Return [x, y] of the center of cell containing provided text 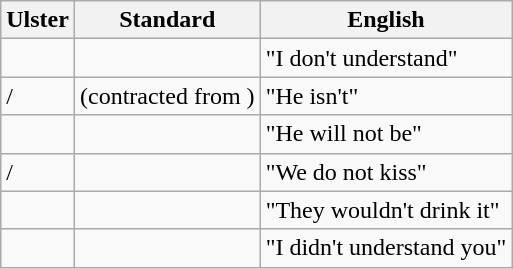
Standard [167, 20]
"He will not be" [386, 134]
English [386, 20]
"He isn't" [386, 96]
"I don't understand" [386, 58]
(contracted from ) [167, 96]
"I didn't understand you" [386, 248]
"They wouldn't drink it" [386, 210]
Ulster [38, 20]
"We do not kiss" [386, 172]
